Search for the cell housing the specified text and yield its (x, y) center coordinate. 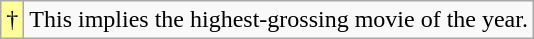
† (12, 20)
This implies the highest-grossing movie of the year. (279, 20)
